Pinpoint the cell where the given text exists, returning its [x, y] midpoint coordinate. 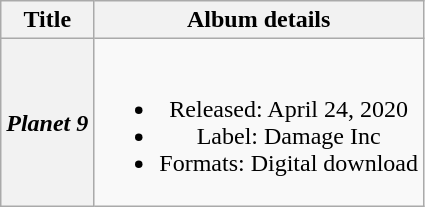
Album details [259, 20]
Released: April 24, 2020Label: Damage IncFormats: Digital download [259, 122]
Planet 9 [48, 122]
Title [48, 20]
